From the cell containing the given text, extract its center point as (X, Y) coordinate. 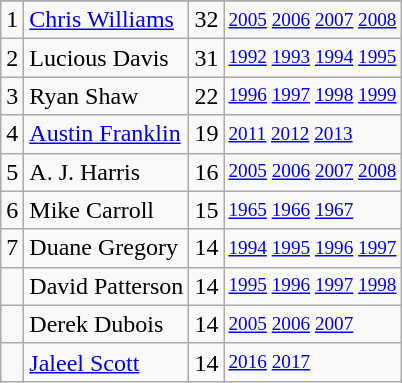
1 (12, 20)
Mike Carroll (106, 210)
31 (206, 58)
2005 2006 2007 (312, 324)
David Patterson (106, 286)
2016 2017 (312, 362)
22 (206, 96)
7 (12, 248)
A. J. Harris (106, 172)
Austin Franklin (106, 134)
15 (206, 210)
32 (206, 20)
1996 1997 1998 1999 (312, 96)
5 (12, 172)
Derek Dubois (106, 324)
2 (12, 58)
Jaleel Scott (106, 362)
19 (206, 134)
Duane Gregory (106, 248)
16 (206, 172)
1992 1993 1994 1995 (312, 58)
1994 1995 1996 1997 (312, 248)
3 (12, 96)
1995 1996 1997 1998 (312, 286)
6 (12, 210)
1965 1966 1967 (312, 210)
Chris Williams (106, 20)
Lucious Davis (106, 58)
4 (12, 134)
Ryan Shaw (106, 96)
2011 2012 2013 (312, 134)
